Search for the cell housing the specified text and yield its [x, y] center coordinate. 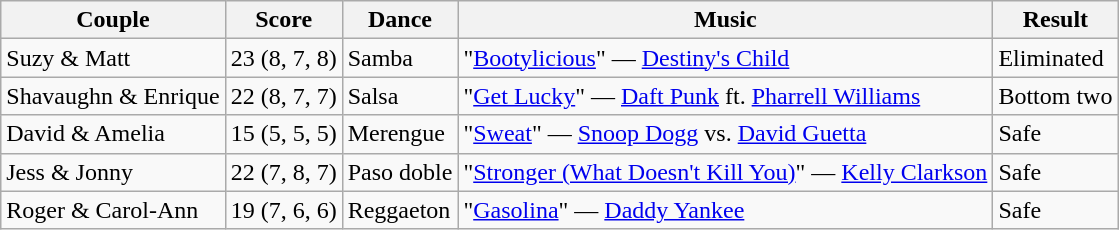
"Sweat" — Snoop Dogg vs. David Guetta [726, 134]
David & Amelia [113, 134]
Suzy & Matt [113, 58]
Music [726, 20]
"Stronger (What Doesn't Kill You)" — Kelly Clarkson [726, 172]
Paso doble [400, 172]
23 (8, 7, 8) [284, 58]
Dance [400, 20]
Couple [113, 20]
Reggaeton [400, 210]
Score [284, 20]
Shavaughn & Enrique [113, 96]
Jess & Jonny [113, 172]
Eliminated [1056, 58]
22 (7, 8, 7) [284, 172]
Roger & Carol-Ann [113, 210]
22 (8, 7, 7) [284, 96]
Merengue [400, 134]
Samba [400, 58]
Bottom two [1056, 96]
Salsa [400, 96]
19 (7, 6, 6) [284, 210]
"Get Lucky" — Daft Punk ft. Pharrell Williams [726, 96]
"Bootylicious" — Destiny's Child [726, 58]
15 (5, 5, 5) [284, 134]
"Gasolina" — Daddy Yankee [726, 210]
Result [1056, 20]
